Extract the (x, y) coordinate from the center of the cell holding the provided text.  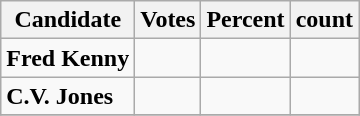
count (324, 20)
Votes (168, 20)
Candidate (68, 20)
C.V. Jones (68, 96)
Fred Kenny (68, 58)
Percent (246, 20)
